Extract the (x, y) coordinate from the center of the cell holding the provided text.  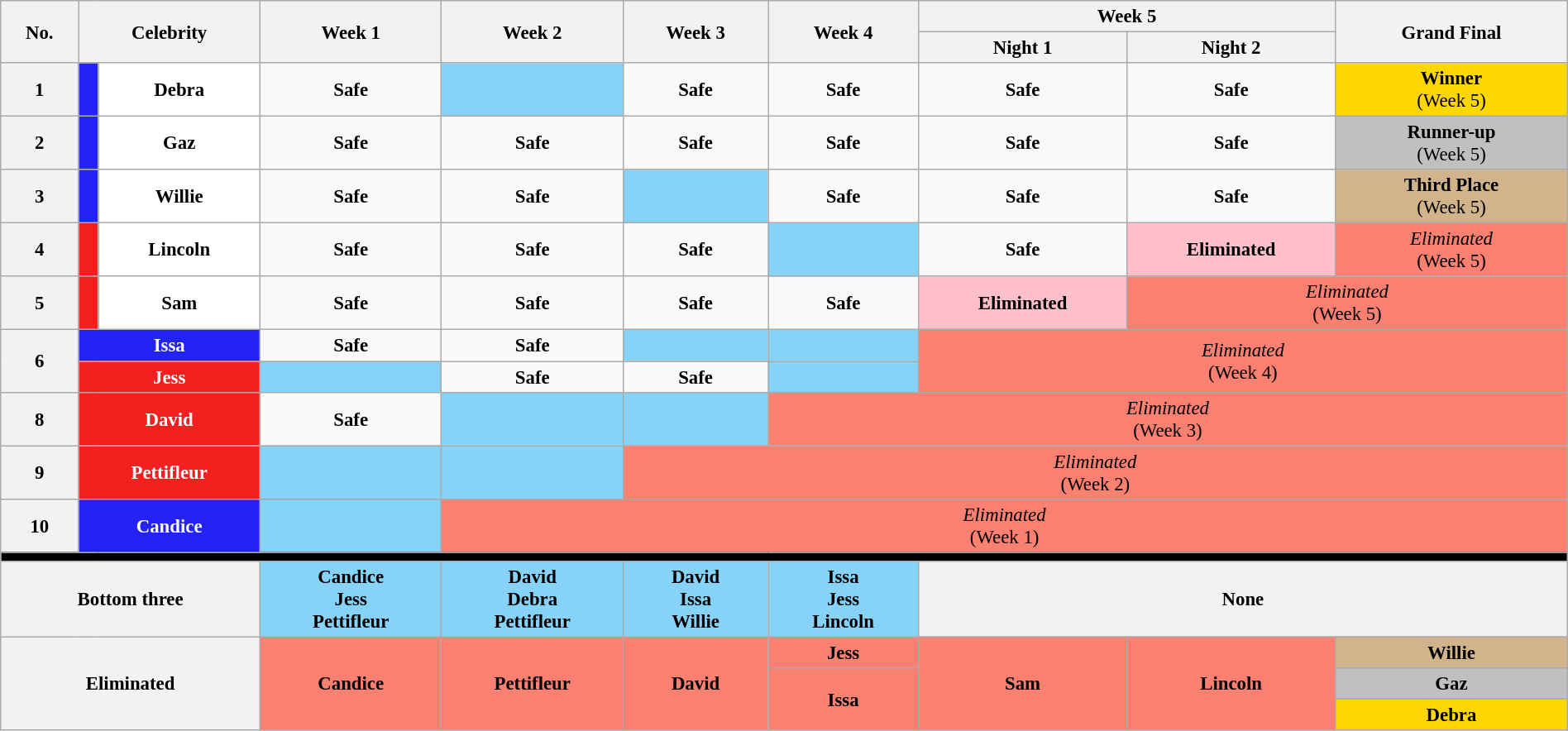
Night 1 (1023, 48)
Week 5 (1127, 17)
Eliminated(Week 2) (1095, 473)
Eliminated(Week 1) (1004, 526)
Winner(Week 5) (1452, 89)
2 (40, 144)
Eliminated(Week 4) (1244, 361)
Runner-up(Week 5) (1452, 144)
Week 3 (695, 31)
No. (40, 31)
9 (40, 473)
Night 2 (1231, 48)
5 (40, 303)
Week 1 (351, 31)
3 (40, 197)
CandiceJessPettifleur (351, 600)
Third Place(Week 5) (1452, 197)
1 (40, 89)
None (1244, 600)
DavidDebraPettifleur (533, 600)
IssaJessLincoln (844, 600)
Bottom three (131, 600)
10 (40, 526)
Week 4 (844, 31)
Eliminated(Week 3) (1168, 418)
8 (40, 418)
Celebrity (170, 31)
Week 2 (533, 31)
Grand Final (1452, 31)
6 (40, 361)
DavidIssaWillie (695, 600)
4 (40, 250)
